Provide the [x, y] coordinate of the cell's center where the given text is located.  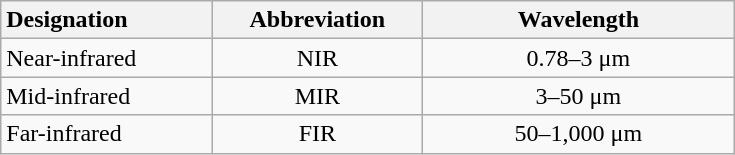
MIR [318, 96]
3–50 μm [578, 96]
0.78–3 μm [578, 58]
Abbreviation [318, 20]
Far-infrared [106, 134]
FIR [318, 134]
50–1,000 μm [578, 134]
Near-infrared [106, 58]
Designation [106, 20]
Mid-infrared [106, 96]
NIR [318, 58]
Wavelength [578, 20]
